Return the [X, Y] coordinate for the center point of the cell that contains the specified text.  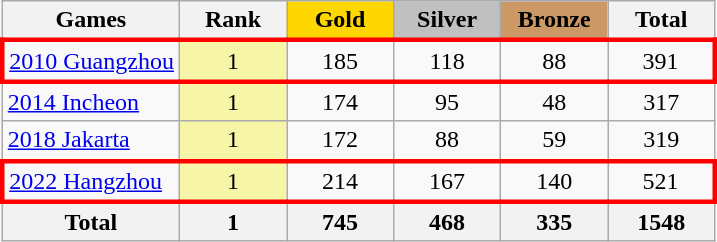
317 [662, 101]
Gold [340, 21]
140 [554, 180]
185 [340, 60]
745 [340, 222]
Games [90, 21]
468 [448, 222]
Silver [448, 21]
118 [448, 60]
167 [448, 180]
521 [662, 180]
391 [662, 60]
2014 Incheon [90, 101]
174 [340, 101]
2018 Jakarta [90, 141]
2022 Hangzhou [90, 180]
214 [340, 180]
Bronze [554, 21]
48 [554, 101]
Rank [232, 21]
335 [554, 222]
319 [662, 141]
95 [448, 101]
172 [340, 141]
1548 [662, 222]
59 [554, 141]
2010 Guangzhou [90, 60]
